Identify which cell holds the provided text, then report its [X, Y] central coordinate. 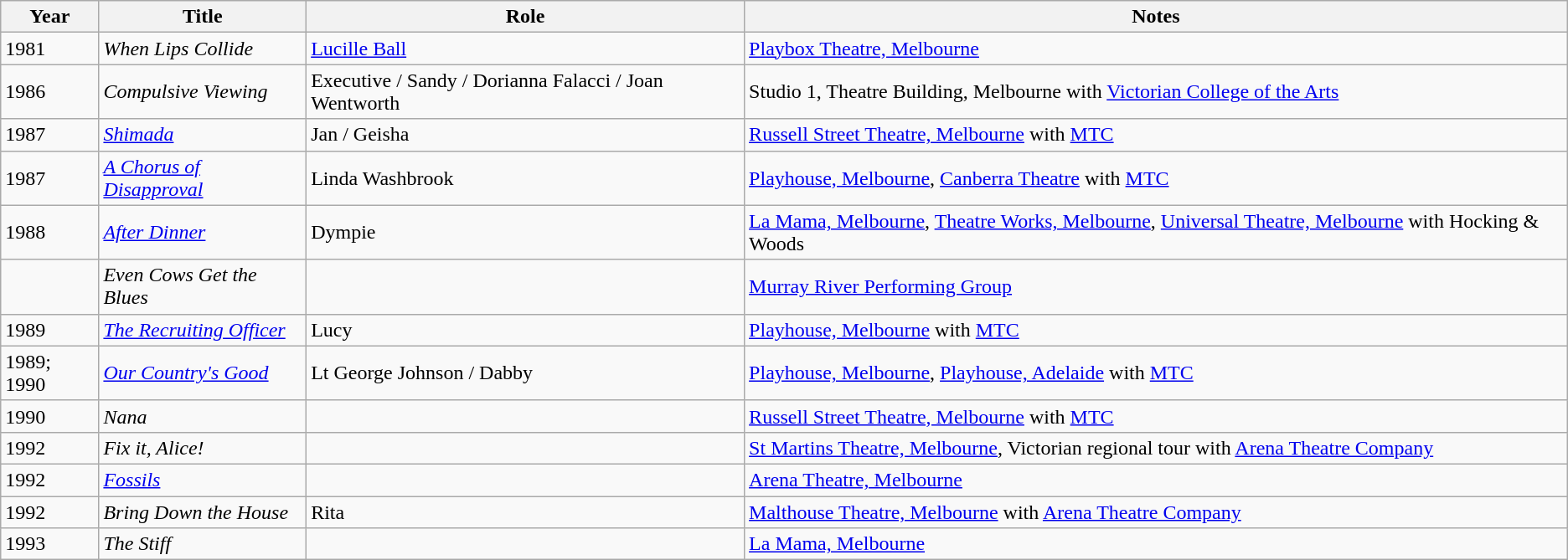
La Mama, Melbourne [1156, 544]
Nana [203, 416]
Rita [526, 511]
Fix it, Alice! [203, 448]
Even Cows Get the Blues [203, 286]
Lucille Ball [526, 49]
Studio 1, Theatre Building, Melbourne with Victorian College of the Arts [1156, 92]
A Chorus of Disapproval [203, 177]
Murray River Performing Group [1156, 286]
Linda Washbrook [526, 177]
Fossils [203, 480]
Year [50, 17]
1986 [50, 92]
Lucy [526, 330]
Lt George Johnson / Dabby [526, 373]
Bring Down the House [203, 511]
Compulsive Viewing [203, 92]
1990 [50, 416]
Dympie [526, 233]
The Recruiting Officer [203, 330]
After Dinner [203, 233]
When Lips Collide [203, 49]
1993 [50, 544]
Playhouse, Melbourne, Canberra Theatre with MTC [1156, 177]
Role [526, 17]
Playhouse, Melbourne with MTC [1156, 330]
1989; 1990 [50, 373]
Executive / Sandy / Dorianna Falacci / Joan Wentworth [526, 92]
Title [203, 17]
Notes [1156, 17]
Jan / Geisha [526, 135]
Malthouse Theatre, Melbourne with Arena Theatre Company [1156, 511]
Playhouse, Melbourne, Playhouse, Adelaide with MTC [1156, 373]
Arena Theatre, Melbourne [1156, 480]
1988 [50, 233]
La Mama, Melbourne, Theatre Works, Melbourne, Universal Theatre, Melbourne with Hocking & Woods [1156, 233]
The Stiff [203, 544]
Our Country's Good [203, 373]
Shimada [203, 135]
1981 [50, 49]
1989 [50, 330]
St Martins Theatre, Melbourne, Victorian regional tour with Arena Theatre Company [1156, 448]
Playbox Theatre, Melbourne [1156, 49]
